Pinpoint the cell where the given text exists, returning its [X, Y] midpoint coordinate. 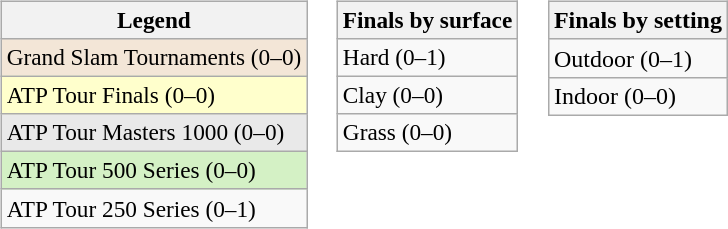
Hard (0–1) [427, 57]
Grand Slam Tournaments (0–0) [154, 57]
Finals by surface [427, 20]
ATP Tour Masters 1000 (0–0) [154, 133]
ATP Tour 500 Series (0–0) [154, 171]
Clay (0–0) [427, 95]
Grass (0–0) [427, 133]
Indoor (0–0) [638, 96]
ATP Tour 250 Series (0–1) [154, 208]
Outdoor (0–1) [638, 58]
ATP Tour Finals (0–0) [154, 95]
Legend [154, 20]
Finals by setting [638, 20]
